Identify which cell holds the provided text, then report its (x, y) central coordinate. 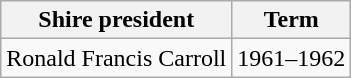
1961–1962 (292, 58)
Term (292, 20)
Shire president (116, 20)
Ronald Francis Carroll (116, 58)
